Search for the cell housing the specified text and yield its [X, Y] center coordinate. 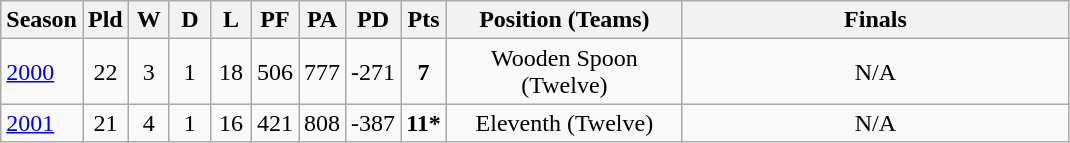
L [230, 20]
Pts [424, 20]
PF [274, 20]
777 [322, 72]
11* [424, 123]
506 [274, 72]
Season [42, 20]
Pld [105, 20]
D [190, 20]
Eleventh (Twelve) [564, 123]
PD [374, 20]
W [148, 20]
21 [105, 123]
-271 [374, 72]
4 [148, 123]
Finals [875, 20]
2000 [42, 72]
7 [424, 72]
18 [230, 72]
808 [322, 123]
PA [322, 20]
Position (Teams) [564, 20]
16 [230, 123]
2001 [42, 123]
3 [148, 72]
421 [274, 123]
22 [105, 72]
-387 [374, 123]
Wooden Spoon (Twelve) [564, 72]
